Output the [X, Y] coordinate of the center of the cell containing the given text.  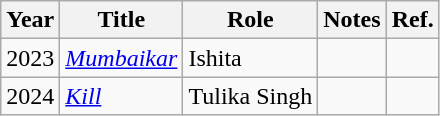
Role [250, 20]
2024 [30, 96]
Title [122, 20]
Mumbaikar [122, 58]
Ref. [412, 20]
Tulika Singh [250, 96]
Kill [122, 96]
2023 [30, 58]
Ishita [250, 58]
Year [30, 20]
Notes [352, 20]
